Output the [x, y] coordinate of the center of the cell containing the given text.  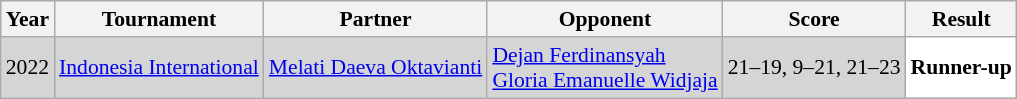
Opponent [604, 19]
21–19, 9–21, 21–23 [814, 68]
Score [814, 19]
Partner [376, 19]
Runner-up [962, 68]
Result [962, 19]
Indonesia International [159, 68]
2022 [28, 68]
Tournament [159, 19]
Dejan Ferdinansyah Gloria Emanuelle Widjaja [604, 68]
Melati Daeva Oktavianti [376, 68]
Year [28, 19]
